Search for the cell housing the specified text and yield its (x, y) center coordinate. 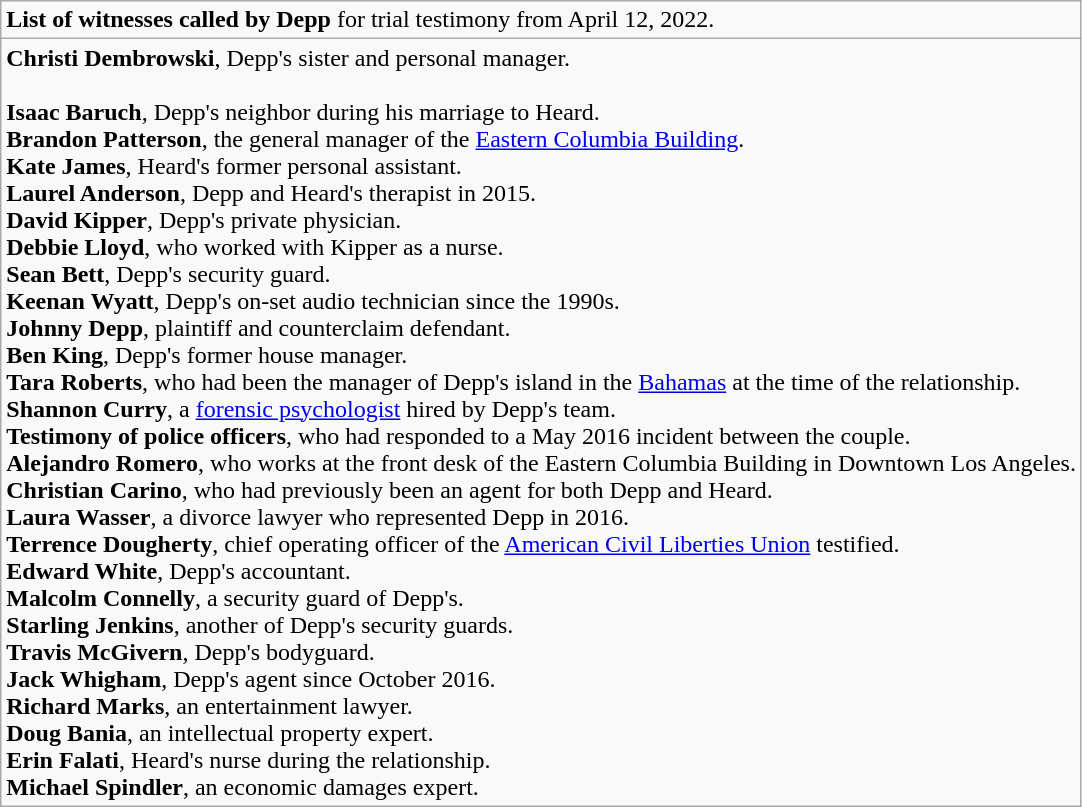
List of witnesses called by Depp for trial testimony from April 12, 2022. (542, 20)
